Identify which cell holds the provided text, then report its (x, y) central coordinate. 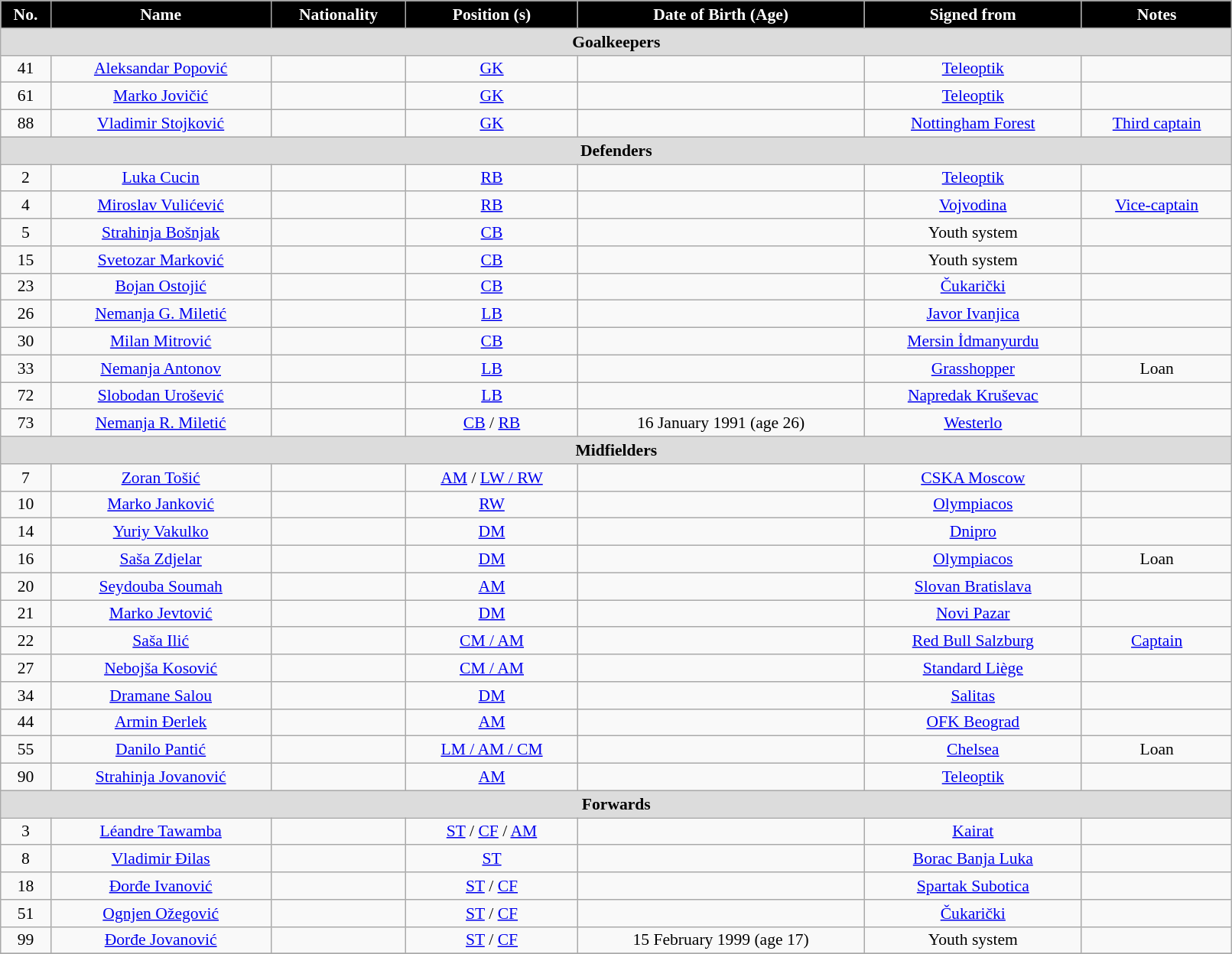
55 (26, 750)
Saša Zdjelar (161, 560)
Đorđe Jovanović (161, 940)
Javor Ivanjica (973, 314)
Borac Banja Luka (973, 859)
23 (26, 287)
7 (26, 478)
AM / LW / RW (492, 478)
Chelsea (973, 750)
CB / RB (492, 423)
10 (26, 505)
RW (492, 505)
Đorđe Ivanović (161, 886)
Vojvodina (973, 206)
Red Bull Salzburg (973, 641)
2 (26, 178)
44 (26, 722)
Standard Liège (973, 668)
41 (26, 69)
Salitas (973, 696)
Nemanja Antonov (161, 368)
Marko Jovičić (161, 96)
Ognjen Ožegović (161, 913)
51 (26, 913)
ST (492, 859)
8 (26, 859)
Name (161, 15)
Vladimir Stojković (161, 124)
Bojan Ostojić (161, 287)
Léandre Tawamba (161, 832)
Dnipro (973, 532)
Forwards (616, 804)
Goalkeepers (616, 42)
18 (26, 886)
Zoran Tošić (161, 478)
ST / CF / AM (492, 832)
Notes (1156, 15)
Seydouba Soumah (161, 586)
34 (26, 696)
Novi Pazar (973, 614)
Nationality (338, 15)
15 February 1999 (age 17) (720, 940)
90 (26, 777)
5 (26, 232)
Strahinja Bošnjak (161, 232)
Luka Cucin (161, 178)
Armin Đerlek (161, 722)
14 (26, 532)
61 (26, 96)
3 (26, 832)
Mersin İdmanyurdu (973, 342)
16 January 1991 (age 26) (720, 423)
15 (26, 260)
4 (26, 206)
Napredak Kruševac (973, 396)
Nemanja G. Miletić (161, 314)
Marko Janković (161, 505)
Yuriy Vakulko (161, 532)
22 (26, 641)
33 (26, 368)
Slovan Bratislava (973, 586)
Saša Ilić (161, 641)
Third captain (1156, 124)
Nemanja R. Miletić (161, 423)
20 (26, 586)
21 (26, 614)
Nottingham Forest (973, 124)
Defenders (616, 151)
Miroslav Vulićević (161, 206)
30 (26, 342)
Midfielders (616, 450)
Kairat (973, 832)
Vice-captain (1156, 206)
Marko Jevtović (161, 614)
Slobodan Urošević (161, 396)
16 (26, 560)
Nebojša Kosović (161, 668)
OFK Beograd (973, 722)
26 (26, 314)
88 (26, 124)
72 (26, 396)
Date of Birth (Age) (720, 15)
Danilo Pantić (161, 750)
Signed from (973, 15)
Svetozar Marković (161, 260)
Westerlo (973, 423)
Strahinja Jovanović (161, 777)
Grasshopper (973, 368)
Captain (1156, 641)
99 (26, 940)
73 (26, 423)
Position (s) (492, 15)
No. (26, 15)
Milan Mitrović (161, 342)
27 (26, 668)
CSKA Moscow (973, 478)
Dramane Salou (161, 696)
Vladimir Đilas (161, 859)
Spartak Subotica (973, 886)
LM / AM / CM (492, 750)
Aleksandar Popović (161, 69)
